Return the [x, y] coordinate for the center point of the cell that contains the specified text.  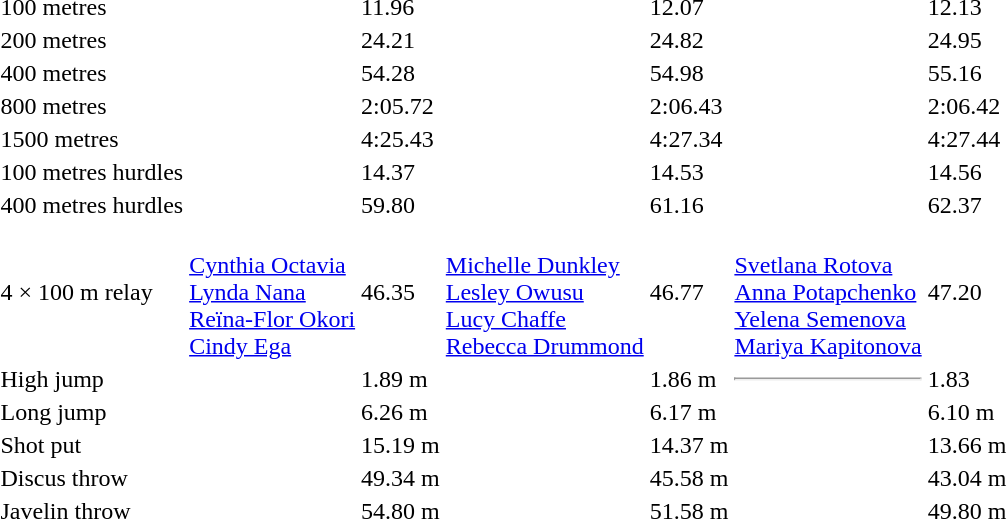
Michelle DunkleyLesley OwusuLucy ChaffeRebecca Drummond [544, 292]
Cynthia OctaviaLynda NanaReïna-Flor OkoriCindy Ega [272, 292]
2:06.43 [689, 106]
59.80 [401, 205]
15.19 m [401, 445]
24.82 [689, 40]
1.86 m [689, 379]
46.77 [689, 292]
2:05.72 [401, 106]
61.16 [689, 205]
4:25.43 [401, 139]
1.89 m [401, 379]
14.53 [689, 172]
24.21 [401, 40]
6.26 m [401, 412]
49.34 m [401, 478]
6.17 m [689, 412]
14.37 [401, 172]
46.35 [401, 292]
45.58 m [689, 478]
4:27.34 [689, 139]
54.28 [401, 73]
Svetlana RotovaAnna PotapchenkoYelena SemenovaMariya Kapitonova [828, 292]
54.98 [689, 73]
14.37 m [689, 445]
